Determine the [X, Y] coordinate at the center of the cell enclosing the given text.  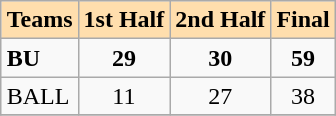
27 [220, 96]
29 [124, 58]
BU [40, 58]
38 [303, 96]
11 [124, 96]
2nd Half [220, 20]
30 [220, 58]
Final [303, 20]
1st Half [124, 20]
BALL [40, 96]
Teams [40, 20]
59 [303, 58]
